Output the [X, Y] coordinate of the center of the cell containing the given text.  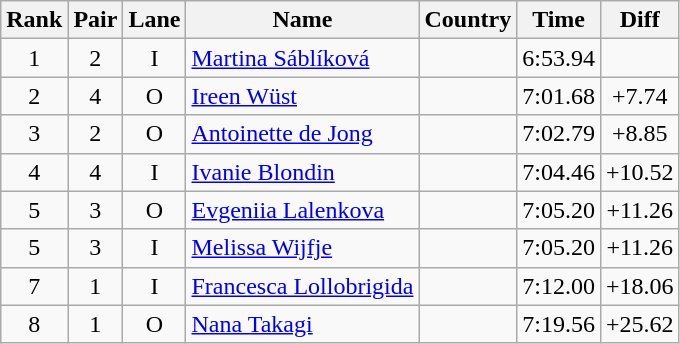
+25.62 [640, 324]
6:53.94 [559, 58]
7:01.68 [559, 96]
+18.06 [640, 286]
Country [468, 20]
Diff [640, 20]
Name [302, 20]
Nana Takagi [302, 324]
+7.74 [640, 96]
7 [34, 286]
Evgeniia Lalenkova [302, 210]
Pair [96, 20]
8 [34, 324]
7:12.00 [559, 286]
Francesca Lollobrigida [302, 286]
+8.85 [640, 134]
Antoinette de Jong [302, 134]
7:04.46 [559, 172]
Martina Sáblíková [302, 58]
Ivanie Blondin [302, 172]
Time [559, 20]
Melissa Wijfje [302, 248]
Ireen Wüst [302, 96]
Lane [154, 20]
7:02.79 [559, 134]
7:19.56 [559, 324]
Rank [34, 20]
+10.52 [640, 172]
